Output the (X, Y) coordinate of the center of the cell containing the given text.  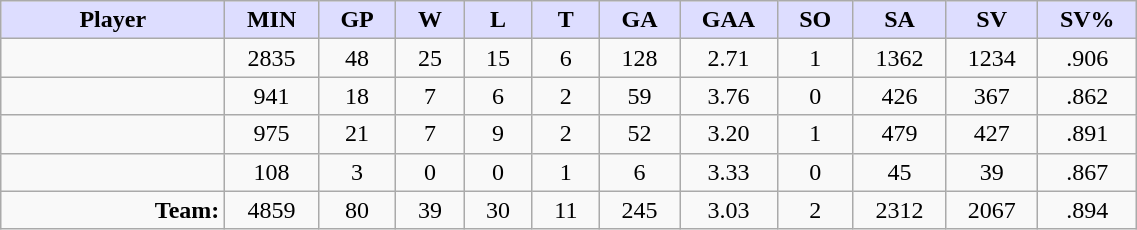
427 (992, 134)
GAA (729, 20)
52 (639, 134)
T (566, 20)
SV% (1088, 20)
25 (430, 58)
GA (639, 20)
3.03 (729, 210)
45 (899, 172)
21 (357, 134)
.862 (1088, 96)
11 (566, 210)
SO (815, 20)
426 (899, 96)
L (498, 20)
3.33 (729, 172)
2067 (992, 210)
245 (639, 210)
MIN (272, 20)
15 (498, 58)
80 (357, 210)
59 (639, 96)
3.76 (729, 96)
3 (357, 172)
.891 (1088, 134)
1362 (899, 58)
479 (899, 134)
30 (498, 210)
18 (357, 96)
3.20 (729, 134)
9 (498, 134)
108 (272, 172)
128 (639, 58)
GP (357, 20)
W (430, 20)
.867 (1088, 172)
48 (357, 58)
Player (113, 20)
.906 (1088, 58)
941 (272, 96)
Team: (113, 210)
2835 (272, 58)
367 (992, 96)
4859 (272, 210)
975 (272, 134)
1234 (992, 58)
2.71 (729, 58)
.894 (1088, 210)
SV (992, 20)
2312 (899, 210)
SA (899, 20)
